From the cell containing the given text, extract its center point as [x, y] coordinate. 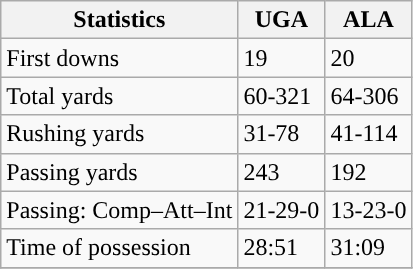
First downs [120, 58]
UGA [282, 20]
243 [282, 172]
ALA [368, 20]
64-306 [368, 96]
Rushing yards [120, 134]
41-114 [368, 134]
31-78 [282, 134]
Passing yards [120, 172]
20 [368, 58]
13-23-0 [368, 210]
31:09 [368, 248]
28:51 [282, 248]
192 [368, 172]
Time of possession [120, 248]
Total yards [120, 96]
19 [282, 58]
Passing: Comp–Att–Int [120, 210]
21-29-0 [282, 210]
Statistics [120, 20]
60-321 [282, 96]
